Search for the cell housing the specified text and yield its (x, y) center coordinate. 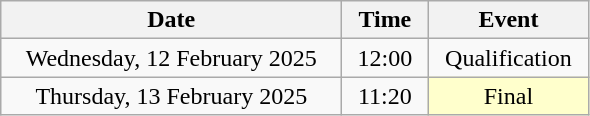
Event (508, 20)
Time (385, 20)
Final (508, 96)
12:00 (385, 58)
Date (172, 20)
Wednesday, 12 February 2025 (172, 58)
11:20 (385, 96)
Thursday, 13 February 2025 (172, 96)
Qualification (508, 58)
